Pinpoint the cell where the given text exists, returning its (x, y) midpoint coordinate. 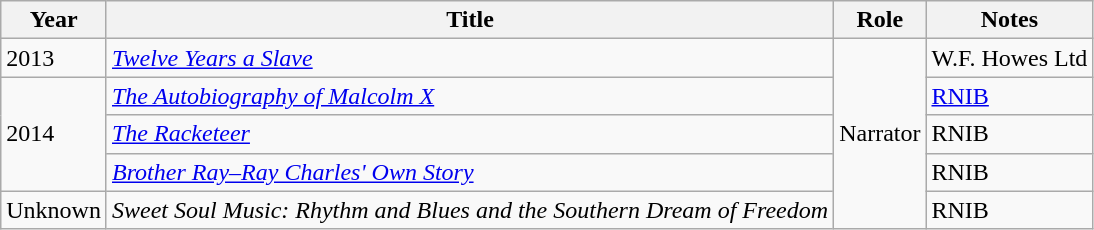
Notes (1010, 20)
Narrator (880, 134)
2014 (54, 134)
The Racketeer (470, 134)
2013 (54, 58)
W.F. Howes Ltd (1010, 58)
Twelve Years a Slave (470, 58)
Title (470, 20)
The Autobiography of Malcolm X (470, 96)
Unknown (54, 210)
Brother Ray–Ray Charles' Own Story (470, 172)
Sweet Soul Music: Rhythm and Blues and the Southern Dream of Freedom (470, 210)
Year (54, 20)
Role (880, 20)
